From the cell containing the given text, extract its center point as (X, Y) coordinate. 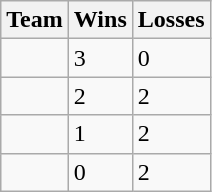
Team (35, 20)
Losses (171, 20)
Wins (100, 20)
3 (100, 58)
1 (100, 134)
